Extract the [x, y] coordinate from the center of the cell holding the provided text.  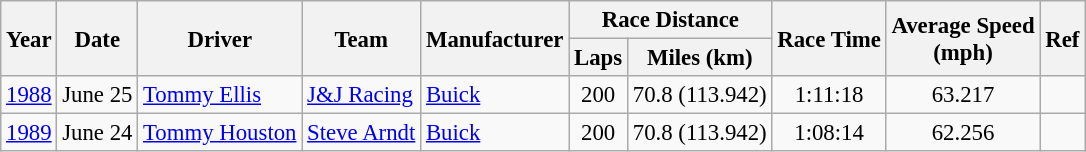
Race Time [829, 38]
62.256 [963, 133]
Tommy Houston [220, 133]
Tommy Ellis [220, 95]
June 24 [98, 133]
Manufacturer [495, 38]
Date [98, 38]
1:11:18 [829, 95]
Miles (km) [700, 58]
Team [362, 38]
Steve Arndt [362, 133]
Ref [1062, 38]
Year [29, 38]
1:08:14 [829, 133]
Driver [220, 38]
1988 [29, 95]
J&J Racing [362, 95]
June 25 [98, 95]
Race Distance [670, 20]
1989 [29, 133]
Laps [598, 58]
63.217 [963, 95]
Average Speed(mph) [963, 38]
